Provide the [X, Y] coordinate of the cell's center where the given text is located.  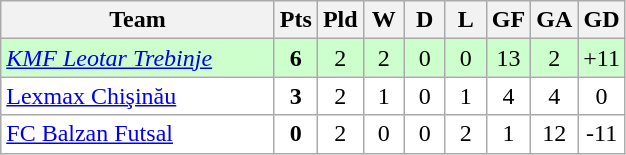
3 [296, 96]
FC Balzan Futsal [138, 134]
GF [508, 20]
L [466, 20]
-11 [602, 134]
12 [554, 134]
GD [602, 20]
Pts [296, 20]
Lexmax Chişinău [138, 96]
W [384, 20]
Pld [340, 20]
13 [508, 58]
Team [138, 20]
D [424, 20]
+11 [602, 58]
GA [554, 20]
KMF Leotar Trebinje [138, 58]
6 [296, 58]
